Locate the cell with the specified text and output its (x, y) center coordinate. 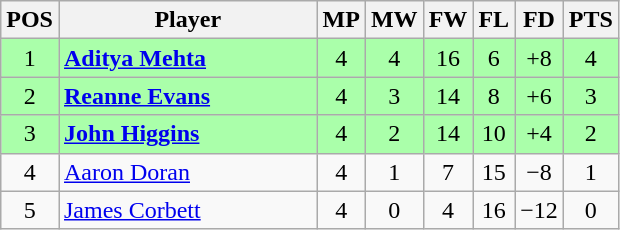
8 (494, 96)
FD (540, 20)
Player (188, 20)
John Higgins (188, 134)
Aaron Doran (188, 172)
PTS (590, 20)
15 (494, 172)
−8 (540, 172)
+6 (540, 96)
+4 (540, 134)
FL (494, 20)
6 (494, 58)
James Corbett (188, 210)
Reanne Evans (188, 96)
FW (448, 20)
MW (394, 20)
Aditya Mehta (188, 58)
7 (448, 172)
−12 (540, 210)
+8 (540, 58)
5 (30, 210)
POS (30, 20)
MP (341, 20)
10 (494, 134)
